Extract the (X, Y) coordinate from the center of the cell holding the provided text.  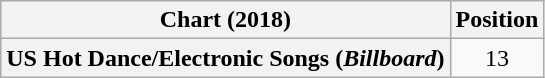
Position (497, 20)
US Hot Dance/Electronic Songs (Billboard) (226, 58)
13 (497, 58)
Chart (2018) (226, 20)
